Locate the cell with the specified text and output its [X, Y] center coordinate. 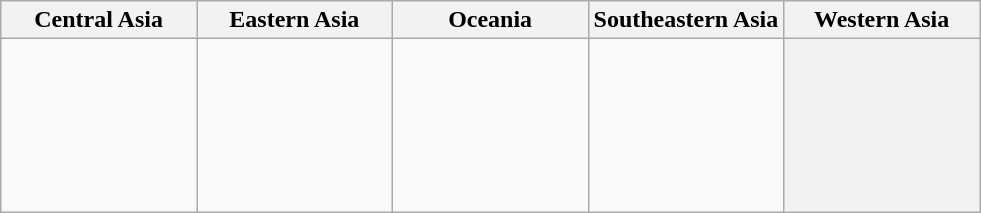
Eastern Asia [294, 20]
Southeastern Asia [686, 20]
Oceania [490, 20]
Western Asia [882, 20]
Central Asia [99, 20]
